Determine the (X, Y) coordinate at the center of the cell enclosing the given text.  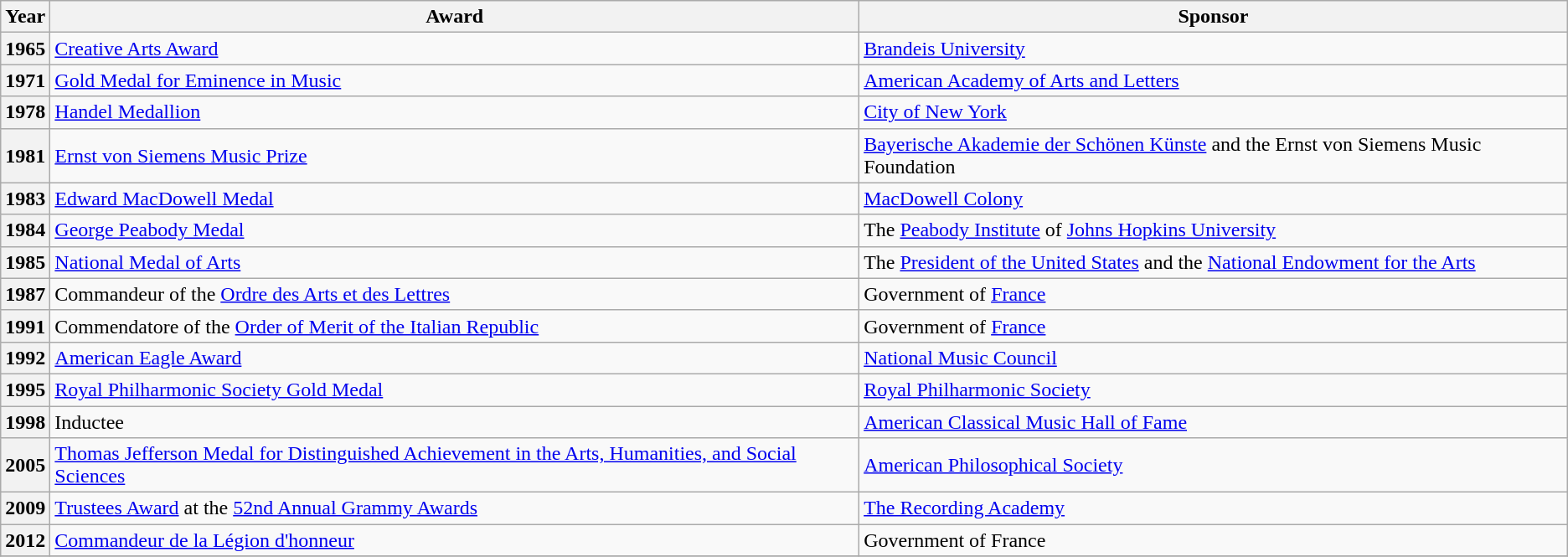
National Medal of Arts (455, 262)
2005 (25, 466)
George Peabody Medal (455, 230)
American Eagle Award (455, 358)
MacDowell Colony (1214, 199)
American Philosophical Society (1214, 466)
National Music Council (1214, 358)
Royal Philharmonic Society (1214, 389)
Thomas Jefferson Medal for Distinguished Achievement in the Arts, Humanities, and Social Sciences (455, 466)
2009 (25, 508)
American Academy of Arts and Letters (1214, 80)
1981 (25, 156)
The President of the United States and the National Endowment for the Arts (1214, 262)
The Peabody Institute of Johns Hopkins University (1214, 230)
Commendatore of the Order of Merit of the Italian Republic (455, 326)
Commandeur de la Légion d'honneur (455, 540)
Gold Medal for Eminence in Music (455, 80)
1987 (25, 294)
Year (25, 17)
Creative Arts Award (455, 49)
American Classical Music Hall of Fame (1214, 421)
Commandeur of the Ordre des Arts et des Lettres (455, 294)
1985 (25, 262)
Edward MacDowell Medal (455, 199)
1978 (25, 112)
Trustees Award at the 52nd Annual Grammy Awards (455, 508)
Handel Medallion (455, 112)
Bayerische Akademie der Schönen Künste and the Ernst von Siemens Music Foundation (1214, 156)
Award (455, 17)
1984 (25, 230)
Brandeis University (1214, 49)
1998 (25, 421)
Ernst von Siemens Music Prize (455, 156)
1991 (25, 326)
1971 (25, 80)
1995 (25, 389)
1992 (25, 358)
1983 (25, 199)
The Recording Academy (1214, 508)
Inductee (455, 421)
2012 (25, 540)
1965 (25, 49)
Royal Philharmonic Society Gold Medal (455, 389)
Sponsor (1214, 17)
City of New York (1214, 112)
